Search for the cell housing the specified text and yield its (x, y) center coordinate. 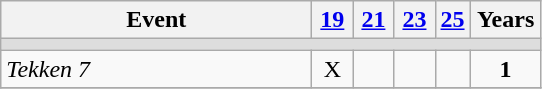
23 (414, 20)
19 (332, 20)
X (332, 69)
1 (506, 69)
25 (452, 20)
Event (156, 20)
21 (374, 20)
Tekken 7 (156, 69)
Years (506, 20)
